Determine the (X, Y) coordinate at the center of the cell enclosing the given text.  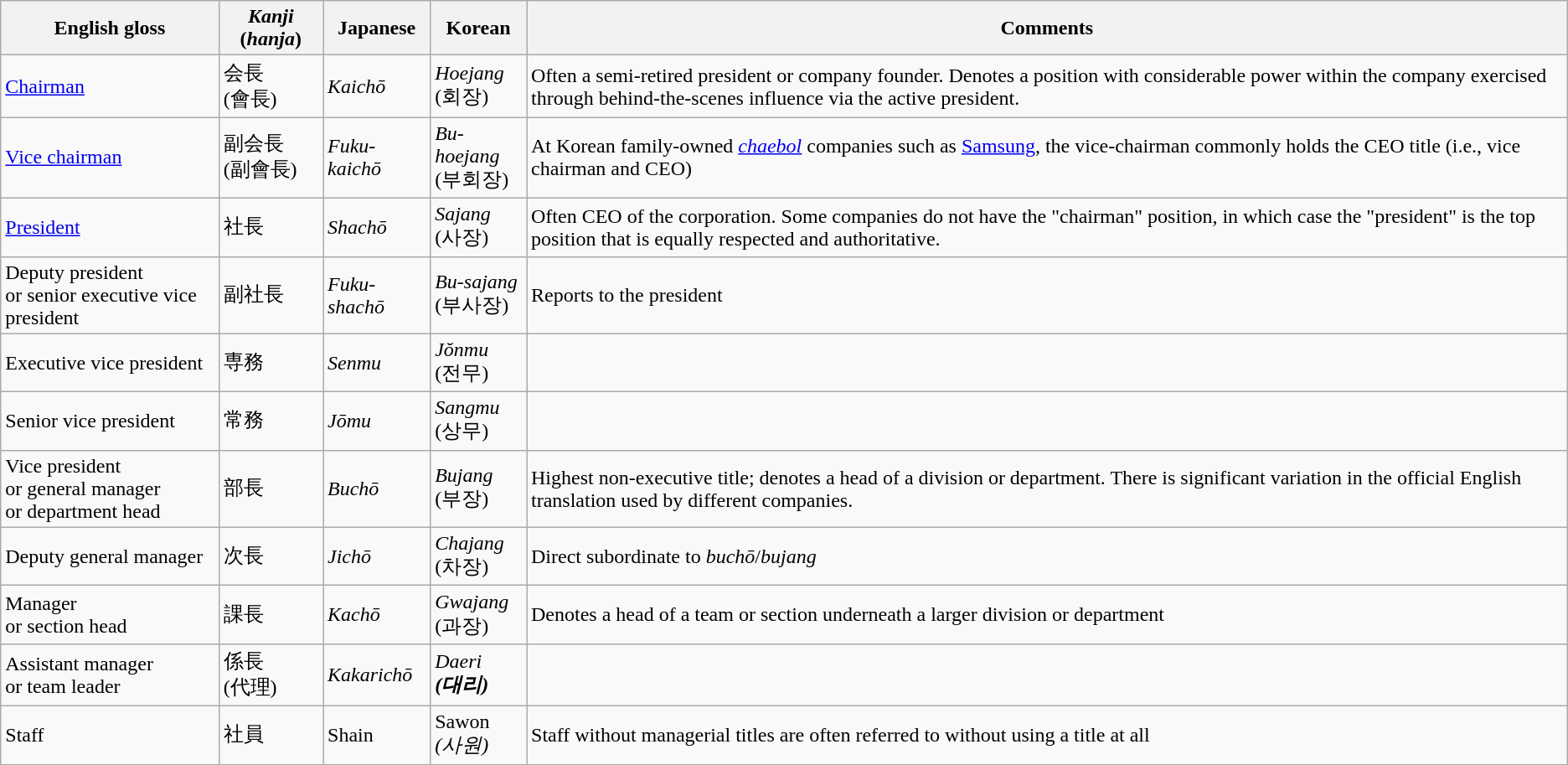
Sajang(사장) (479, 227)
Sawon(사원) (479, 735)
Chajang(차장) (479, 556)
副会長(副會長) (271, 158)
Deputy general manager (110, 556)
Jōmu (377, 421)
Vice chairman (110, 158)
常務 (271, 421)
Deputy presidentor senior executive vice president (110, 295)
Daeri(대리) (479, 675)
Kakarichō (377, 675)
Fuku-kaichō (377, 158)
Kachō (377, 615)
社員 (271, 735)
Reports to the president (1047, 295)
Senmu (377, 363)
Kanji (hanja) (271, 28)
次長 (271, 556)
Bujang(부장) (479, 488)
Bu-hoejang(부회장) (479, 158)
専務 (271, 363)
Korean (479, 28)
課長 (271, 615)
Shain (377, 735)
Chairman (110, 86)
Staff (110, 735)
Sangmu(상무) (479, 421)
Staff without managerial titles are often referred to without using a title at all (1047, 735)
Hoejang(회장) (479, 86)
Fuku-shachō (377, 295)
Assistant manageror team leader (110, 675)
Jŏnmu(전무) (479, 363)
Senior vice president (110, 421)
Jichō (377, 556)
Vice presidentor general manageror department head (110, 488)
Bu-sajang(부사장) (479, 295)
Shachō (377, 227)
Manageror section head (110, 615)
President (110, 227)
副社長 (271, 295)
社長 (271, 227)
Direct subordinate to buchō/bujang (1047, 556)
Gwajang(과장) (479, 615)
Japanese (377, 28)
At Korean family-owned chaebol companies such as Samsung, the vice-chairman commonly holds the CEO title (i.e., vice chairman and CEO) (1047, 158)
部長 (271, 488)
Comments (1047, 28)
Buchō (377, 488)
Kaichō (377, 86)
会長(會長) (271, 86)
Executive vice president (110, 363)
Denotes a head of a team or section underneath a larger division or department (1047, 615)
English gloss (110, 28)
係長(代理) (271, 675)
